Return the [x, y] coordinate for the center point of the cell that contains the specified text.  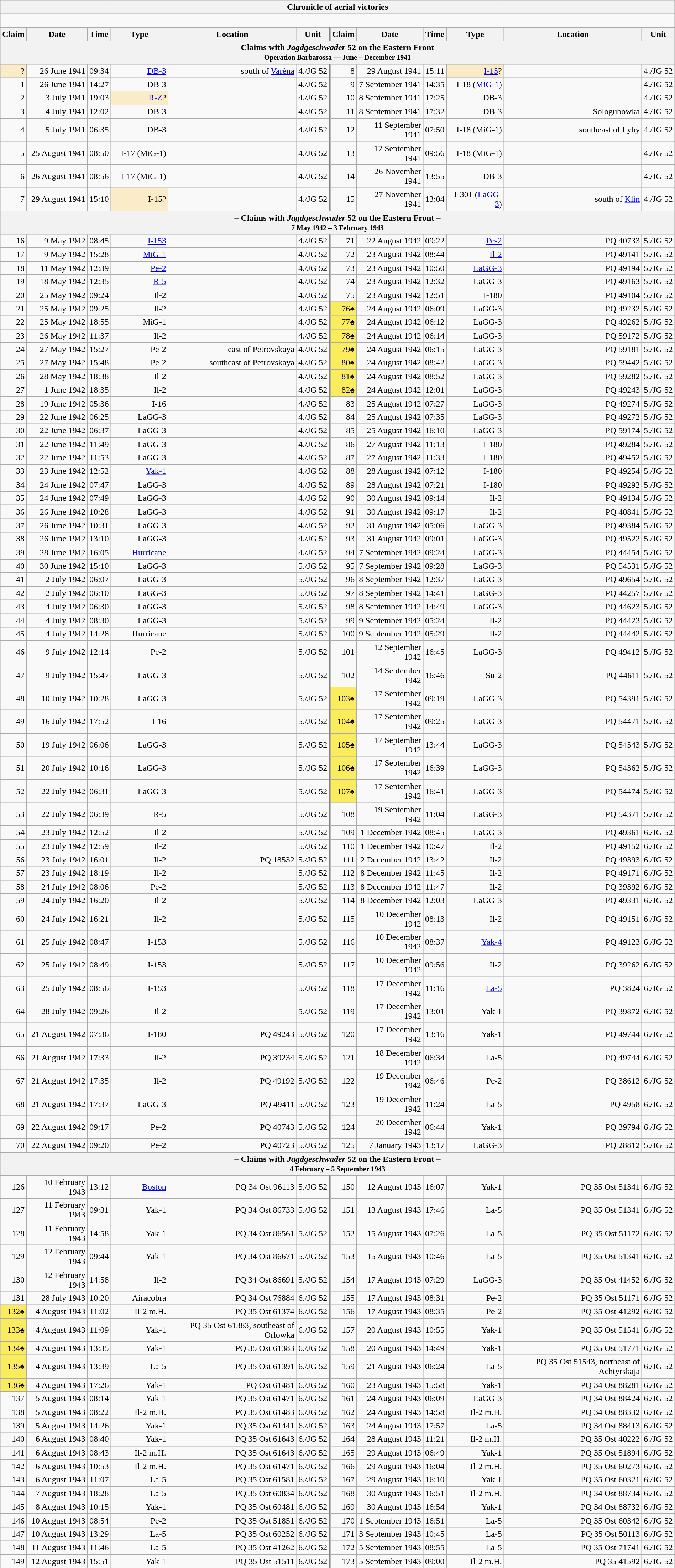
17:37 [99, 1104]
08:42 [435, 363]
139 [14, 1426]
11 May 1942 [57, 268]
11:09 [99, 1330]
87 [343, 458]
119 [343, 1012]
13:17 [435, 1145]
07:21 [435, 485]
2 [14, 98]
13:55 [435, 176]
34 [14, 485]
08:52 [435, 376]
14:28 [99, 634]
06:14 [435, 336]
PQ 35 Ost 51894 [573, 1453]
06:31 [99, 791]
PQ 49171 [573, 873]
08:44 [435, 255]
59 [14, 900]
05:24 [435, 620]
09:00 [435, 1561]
PQ 49254 [573, 471]
PQ 35 Ost 60342 [573, 1520]
127 [14, 1210]
11:13 [435, 444]
05:36 [99, 403]
15 [343, 199]
PQ 35 Ost 51771 [573, 1348]
26 November 1941 [390, 176]
09:14 [435, 498]
09:34 [99, 71]
16:07 [435, 1187]
PQ 39794 [573, 1127]
11 September 1941 [390, 130]
12:51 [435, 295]
75 [343, 295]
82♠ [343, 390]
18:28 [99, 1493]
07:29 [435, 1279]
PQ 34 Ost 96113 [232, 1187]
156 [343, 1311]
149 [14, 1561]
64 [14, 1012]
17:26 [99, 1385]
88 [343, 471]
3 September 1943 [390, 1534]
65 [14, 1034]
08:31 [435, 1298]
08:14 [99, 1399]
133♠ [14, 1330]
104♠ [343, 722]
09:26 [99, 1012]
19 July 1942 [57, 745]
27 [14, 390]
13:44 [435, 745]
62 [14, 965]
116 [343, 942]
90 [343, 498]
19 September 1942 [390, 814]
11 August 1943 [57, 1547]
112 [343, 873]
PQ 40733 [573, 241]
12:03 [435, 900]
30 [14, 430]
09:28 [435, 566]
166 [343, 1466]
130 [14, 1279]
16:45 [435, 652]
06:46 [435, 1081]
167 [343, 1480]
06:39 [99, 814]
PQ 34 Ost 88732 [573, 1507]
12 [343, 130]
170 [343, 1520]
18 May 1942 [57, 282]
PQ 35 Ost 51171 [573, 1298]
19 June 1942 [57, 403]
16:41 [435, 791]
164 [343, 1439]
56 [14, 860]
86 [343, 444]
140 [14, 1439]
PQ 35 Ost 51543, northeast of Achtyrskaja [573, 1367]
15:27 [99, 349]
10:55 [435, 1330]
06:37 [99, 430]
68 [14, 1104]
Sologubowka [573, 111]
102 [343, 675]
PQ 49192 [232, 1081]
121 [343, 1058]
Airacobra [140, 1298]
1 June 1942 [57, 390]
PQ 35 Ost 60834 [232, 1493]
PQ 39872 [573, 1012]
PQ 49152 [573, 846]
PQ 35 Ost 71741 [573, 1547]
123 [343, 1104]
48 [14, 698]
22 [14, 322]
26 August 1941 [57, 176]
05:29 [435, 634]
PQ 34 Ost 86561 [232, 1233]
08:49 [99, 965]
PQ 35 Ost 60321 [573, 1480]
13:12 [99, 1187]
173 [343, 1561]
06:35 [99, 130]
PQ 44454 [573, 552]
08:47 [99, 942]
PQ 49412 [573, 652]
84 [343, 417]
41 [14, 580]
07:47 [99, 485]
42 [14, 593]
PQ 49134 [573, 498]
PQ 34 Ost 86671 [232, 1257]
70 [14, 1145]
45 [14, 634]
06:30 [99, 607]
13 [343, 153]
PQ 54371 [573, 814]
08:30 [99, 620]
PQ 35 Ost 61383, southeast of Orlowka [232, 1330]
28 May 1942 [57, 376]
143 [14, 1480]
31 [14, 444]
95 [343, 566]
PQ 4958 [573, 1104]
11:47 [435, 887]
12:02 [99, 111]
26 May 1942 [57, 336]
10:20 [99, 1298]
south of Varėna [232, 71]
77♠ [343, 322]
91 [343, 512]
28 [14, 403]
2 December 1942 [390, 860]
18:19 [99, 873]
17 [14, 255]
PQ 35 Ost 51172 [573, 1233]
21 [14, 309]
20 July 1942 [57, 768]
78♠ [343, 336]
PQ 44611 [573, 675]
PQ 39262 [573, 965]
12 September 1941 [390, 153]
103♠ [343, 698]
14:41 [435, 593]
49 [14, 722]
14:26 [99, 1426]
146 [14, 1520]
74 [343, 282]
PQ 49654 [573, 580]
43 [14, 607]
PQ 49232 [573, 309]
10 February 1943 [57, 1187]
08:55 [435, 1547]
09:44 [99, 1257]
38 [14, 539]
151 [343, 1210]
23 June 1942 [57, 471]
61 [14, 942]
PQ 54531 [573, 566]
35 [14, 498]
15:47 [99, 675]
126 [14, 1187]
125 [343, 1145]
– Claims with Jagdgeschwader 52 on the Eastern Front –4 February – 5 September 1943 [337, 1164]
PQ 34 Ost 86733 [232, 1210]
10:53 [99, 1466]
11:33 [435, 458]
152 [343, 1233]
16:39 [435, 768]
4 [14, 130]
17:25 [435, 98]
06:49 [435, 1453]
18:35 [99, 390]
12:14 [99, 652]
155 [343, 1298]
120 [343, 1034]
10:31 [99, 525]
PQ 35 Ost 61383 [232, 1348]
28 August 1943 [390, 1439]
132♠ [14, 1311]
PQ 35 Ost 51541 [573, 1330]
101 [343, 652]
96 [343, 580]
15:58 [435, 1385]
southeast of Petrovskaya [232, 363]
162 [343, 1412]
08:50 [99, 153]
67 [14, 1081]
PQ 49361 [573, 833]
PQ 49292 [573, 485]
8 [343, 71]
PQ 49262 [573, 322]
161 [343, 1399]
PQ 35 Ost 40222 [573, 1439]
17:35 [99, 1081]
11:45 [435, 873]
19 [14, 282]
PQ 49284 [573, 444]
79♠ [343, 349]
111 [343, 860]
39 [14, 552]
PQ 49274 [573, 403]
PQ 34 Ost 88413 [573, 1426]
134♠ [14, 1348]
PQ 39392 [573, 887]
10 July 1942 [57, 698]
06:10 [99, 593]
66 [14, 1058]
06:15 [435, 349]
R-Z? [140, 98]
137 [14, 1399]
128 [14, 1233]
144 [14, 1493]
PQ 44423 [573, 620]
107♠ [343, 791]
11:16 [435, 988]
7 January 1943 [390, 1145]
17:52 [99, 722]
16:05 [99, 552]
08:06 [99, 887]
PQ 59442 [573, 363]
PQ 59282 [573, 376]
PQ 34 Ost 86691 [232, 1279]
21 August 1943 [390, 1367]
163 [343, 1426]
97 [343, 593]
11:02 [99, 1311]
PQ 54362 [573, 768]
PQ 18532 [232, 860]
11:46 [99, 1547]
PQ 35 Ost 60252 [232, 1534]
PQ 34 Ost 76884 [232, 1298]
PQ 35 Ost 61391 [232, 1367]
07:35 [435, 417]
142 [14, 1466]
131 [14, 1298]
PQ 28812 [573, 1145]
06:34 [435, 1058]
PQ 35 Ost 60273 [573, 1466]
160 [343, 1385]
east of Petrovskaya [232, 349]
118 [343, 988]
07:36 [99, 1034]
98 [343, 607]
89 [343, 485]
122 [343, 1081]
169 [343, 1507]
07:49 [99, 498]
138 [14, 1412]
76♠ [343, 309]
Su-2 [475, 675]
07:27 [435, 403]
11:07 [99, 1480]
PQ 35 Ost 50113 [573, 1534]
PQ 34 Ost 88734 [573, 1493]
15:51 [99, 1561]
08:54 [99, 1520]
148 [14, 1547]
PQ 40723 [232, 1145]
99 [343, 620]
13:39 [99, 1367]
PQ 49194 [573, 268]
16:04 [435, 1466]
07:12 [435, 471]
54 [14, 833]
08:13 [435, 918]
5 July 1941 [57, 130]
PQ 39234 [232, 1058]
06:07 [99, 580]
PQ 35 Ost 41452 [573, 1279]
09:01 [435, 539]
7 August 1943 [57, 1493]
08:35 [435, 1311]
33 [14, 471]
109 [343, 833]
115 [343, 918]
20 [14, 295]
11:04 [435, 814]
23 August 1943 [390, 1385]
28 June 1942 [57, 552]
6 [14, 176]
150 [343, 1187]
47 [14, 675]
5 [14, 153]
11:49 [99, 444]
09:31 [99, 1210]
southeast of Lyby [573, 130]
7 September 1941 [390, 84]
10:16 [99, 768]
PQ 49331 [573, 900]
52 [14, 791]
13:01 [435, 1012]
PQ 54391 [573, 698]
4 July 1941 [57, 111]
159 [343, 1367]
07:26 [435, 1233]
11:24 [435, 1104]
06:12 [435, 322]
PQ 49272 [573, 417]
16:20 [99, 900]
13:16 [435, 1034]
85 [343, 430]
PQ 3824 [573, 988]
25 [14, 363]
57 [14, 873]
13:29 [99, 1534]
26 [14, 376]
PQ 34 Ost 88332 [573, 1412]
09:20 [99, 1145]
15:48 [99, 363]
168 [343, 1493]
141 [14, 1453]
PQ 34 Ost 88281 [573, 1385]
PQ 49141 [573, 255]
1 September 1943 [390, 1520]
? [14, 71]
154 [343, 1279]
13:10 [99, 539]
53 [14, 814]
93 [343, 539]
18 [14, 268]
69 [14, 1127]
106♠ [343, 768]
145 [14, 1507]
10:46 [435, 1257]
83 [343, 403]
Boston [140, 1187]
50 [14, 745]
12:35 [99, 282]
100 [343, 634]
37 [14, 525]
PQ 34 Ost 88424 [573, 1399]
17:33 [99, 1058]
PQ 49393 [573, 860]
13:35 [99, 1348]
14:27 [99, 84]
17:32 [435, 111]
16:21 [99, 918]
16 July 1942 [57, 722]
12:39 [99, 268]
PQ 35 Ost 61441 [232, 1426]
16 [14, 241]
PQ 40743 [232, 1127]
PQ 49104 [573, 295]
136♠ [14, 1385]
10:15 [99, 1507]
08:37 [435, 942]
17:57 [435, 1426]
28 July 1942 [57, 1012]
40 [14, 566]
PQ 59172 [573, 336]
7 [14, 199]
157 [343, 1330]
18 December 1942 [390, 1058]
16:01 [99, 860]
12 September 1942 [390, 652]
55 [14, 846]
08:43 [99, 1453]
18:55 [99, 322]
63 [14, 988]
15:11 [435, 71]
PQ 44442 [573, 634]
PQ 35 Ost 61581 [232, 1480]
92 [343, 525]
165 [343, 1453]
27 November 1941 [390, 199]
81♠ [343, 376]
23 [14, 336]
13:04 [435, 199]
06:25 [99, 417]
29 [14, 417]
10 [343, 98]
10:45 [435, 1534]
117 [343, 965]
– Claims with Jagdgeschwader 52 on the Eastern Front –Operation Barbarossa — June – December 1941 [337, 53]
108 [343, 814]
58 [14, 887]
06:44 [435, 1127]
PQ 35 Ost 41292 [573, 1311]
Chronicle of aerial victories [337, 7]
PQ 54543 [573, 745]
10:47 [435, 846]
14 September 1942 [390, 675]
12:59 [99, 846]
14:35 [435, 84]
09:22 [435, 241]
16:54 [435, 1507]
PQ 40841 [573, 512]
15:28 [99, 255]
9 [343, 84]
I-301 (LaGG-3) [475, 199]
13:42 [435, 860]
10:50 [435, 268]
110 [343, 846]
PQ 35 Ost 61483 [232, 1412]
PQ 54471 [573, 722]
PQ 49411 [232, 1104]
12:37 [435, 580]
PQ 35 Ost 61374 [232, 1311]
07:50 [435, 130]
105♠ [343, 745]
44 [14, 620]
PQ 35 Ost 41262 [232, 1547]
Yak-4 [475, 942]
113 [343, 887]
11:21 [435, 1439]
12:01 [435, 390]
08:40 [99, 1439]
147 [14, 1534]
72 [343, 255]
80♠ [343, 363]
73 [343, 268]
172 [343, 1547]
8 August 1943 [57, 1507]
36 [14, 512]
PQ 35 Ost 60481 [232, 1507]
PQ 59174 [573, 430]
11:53 [99, 458]
19:03 [99, 98]
11 [343, 111]
PQ 35 Ost 51851 [232, 1520]
09:19 [435, 698]
PQ 49123 [573, 942]
PQ 44257 [573, 593]
PQ 59181 [573, 349]
12:32 [435, 282]
PQ 44623 [573, 607]
PQ 49163 [573, 282]
71 [343, 241]
124 [343, 1127]
60 [14, 918]
94 [343, 552]
3 July 1941 [57, 98]
51 [14, 768]
06:06 [99, 745]
south of Klin [573, 199]
16:46 [435, 675]
25 August 1941 [57, 153]
PQ 35 41592 [573, 1561]
PQ 54474 [573, 791]
13 August 1943 [390, 1210]
PQ 49452 [573, 458]
PQ 38612 [573, 1081]
30 June 1942 [57, 566]
14 [343, 176]
28 July 1943 [57, 1298]
24 [14, 349]
17:46 [435, 1210]
3 [14, 111]
18:38 [99, 376]
06:24 [435, 1367]
05:06 [435, 525]
32 [14, 458]
20 December 1942 [390, 1127]
1 [14, 84]
– Claims with Jagdgeschwader 52 on the Eastern Front –7 May 1942 – 3 February 1943 [337, 222]
PQ 49151 [573, 918]
171 [343, 1534]
PQ Ost 61481 [232, 1385]
PQ 49384 [573, 525]
114 [343, 900]
135♠ [14, 1367]
PQ 35 Ost 51511 [232, 1561]
129 [14, 1257]
PQ 49522 [573, 539]
08:22 [99, 1412]
158 [343, 1348]
153 [343, 1257]
46 [14, 652]
11:37 [99, 336]
